From the cell containing the given text, extract its center point as [x, y] coordinate. 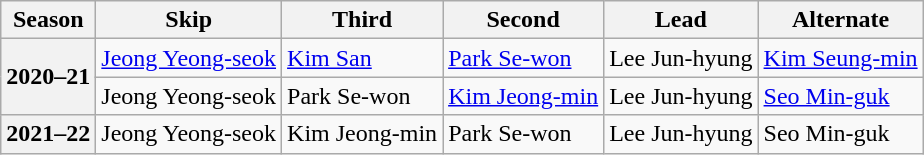
Skip [189, 20]
Second [524, 20]
2021–22 [48, 134]
Third [362, 20]
Lead [681, 20]
Kim San [362, 58]
Season [48, 20]
Alternate [840, 20]
2020–21 [48, 77]
Kim Seung-min [840, 58]
